Identify which cell holds the provided text, then report its (x, y) central coordinate. 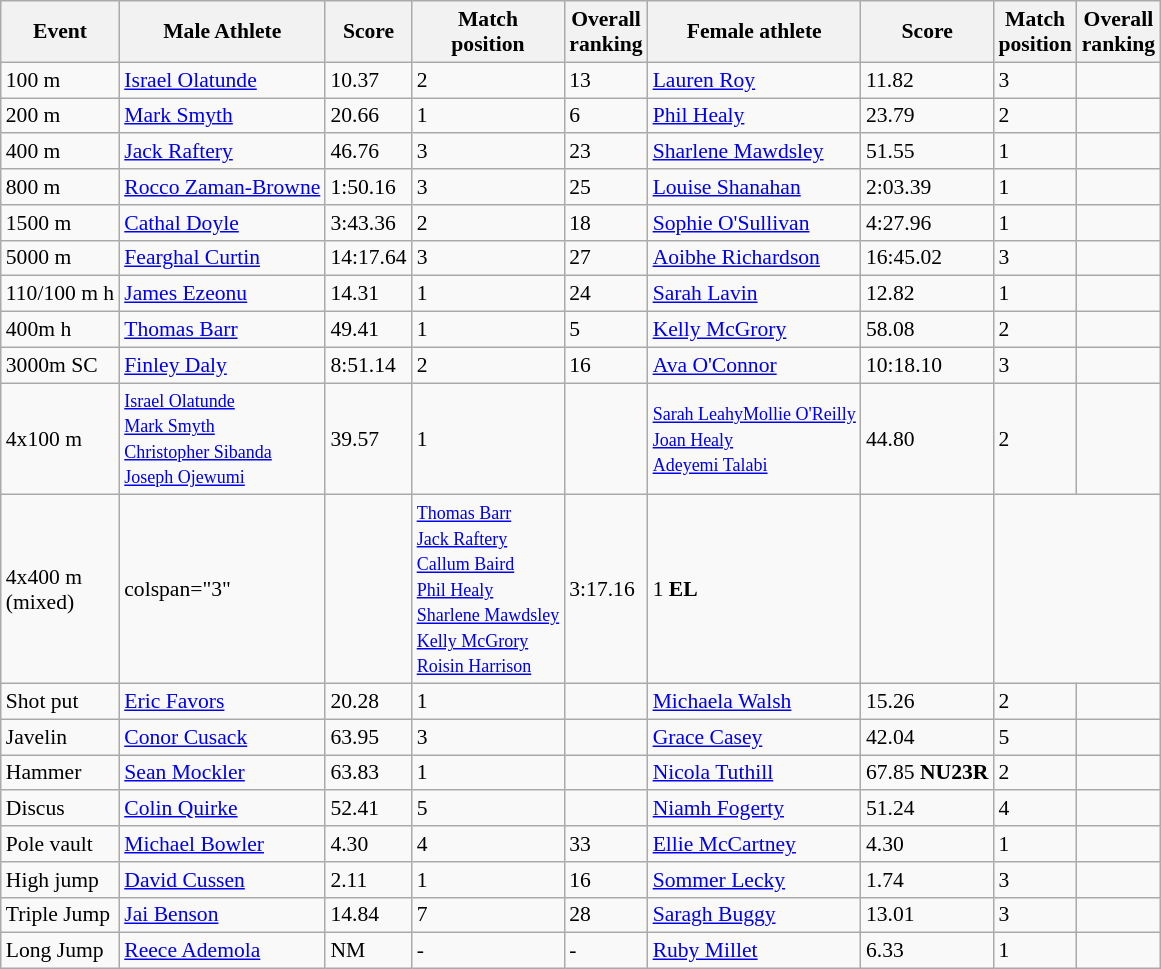
23.79 (927, 116)
13 (606, 80)
Sarah Lavin (754, 294)
Javelin (60, 737)
800 m (60, 187)
14:17.64 (368, 258)
12.82 (927, 294)
10:18.10 (927, 365)
63.95 (368, 737)
16:45.02 (927, 258)
Sophie O'Sullivan (754, 223)
10.37 (368, 80)
6.33 (927, 951)
Conor Cusack (222, 737)
28 (606, 915)
Female athlete (754, 32)
110/100 m h (60, 294)
Sean Mockler (222, 773)
39.57 (368, 439)
67.85 NU23R (927, 773)
Discus (60, 809)
Lauren Roy (754, 80)
Fearghal Curtin (222, 258)
James Ezeonu (222, 294)
Reece Ademola (222, 951)
3:17.16 (606, 590)
Mark Smyth (222, 116)
2:03.39 (927, 187)
Sommer Lecky (754, 880)
58.08 (927, 330)
Jack Raftery (222, 152)
David Cussen (222, 880)
Michael Bowler (222, 844)
Sharlene Mawdsley (754, 152)
200 m (60, 116)
Phil Healy (754, 116)
11.82 (927, 80)
Israel OlatundeMark SmythChristopher SibandaJoseph Ojewumi (222, 439)
27 (606, 258)
Israel Olatunde (222, 80)
18 (606, 223)
1:50.16 (368, 187)
Ellie McCartney (754, 844)
Saragh Buggy (754, 915)
20.66 (368, 116)
5000 m (60, 258)
Male Athlete (222, 32)
4x100 m (60, 439)
2.11 (368, 880)
25 (606, 187)
Jai Benson (222, 915)
1500 m (60, 223)
400m h (60, 330)
Sarah LeahyMollie O'ReillyJoan HealyAdeyemi Talabi (754, 439)
4x400 m(mixed) (60, 590)
7 (488, 915)
Event (60, 32)
NM (368, 951)
Rocco Zaman-Browne (222, 187)
Thomas Barr (222, 330)
51.55 (927, 152)
8:51.14 (368, 365)
15.26 (927, 702)
42.04 (927, 737)
1 EL (754, 590)
33 (606, 844)
23 (606, 152)
3000m SC (60, 365)
Triple Jump (60, 915)
Grace Casey (754, 737)
52.41 (368, 809)
Kelly McGrory (754, 330)
14.31 (368, 294)
Niamh Fogerty (754, 809)
6 (606, 116)
High jump (60, 880)
Louise Shanahan (754, 187)
Ava O'Connor (754, 365)
4:27.96 (927, 223)
Hammer (60, 773)
Thomas BarrJack RafteryCallum BairdPhil HealySharlene MawdsleyKelly McGroryRoisin Harrison (488, 590)
Nicola Tuthill (754, 773)
Long Jump (60, 951)
3:43.36 (368, 223)
1.74 (927, 880)
Cathal Doyle (222, 223)
13.01 (927, 915)
Colin Quirke (222, 809)
100 m (60, 80)
Finley Daly (222, 365)
Eric Favors (222, 702)
400 m (60, 152)
14.84 (368, 915)
20.28 (368, 702)
49.41 (368, 330)
51.24 (927, 809)
Ruby Millet (754, 951)
44.80 (927, 439)
24 (606, 294)
46.76 (368, 152)
colspan="3" (222, 590)
Michaela Walsh (754, 702)
Aoibhe Richardson (754, 258)
Shot put (60, 702)
Pole vault (60, 844)
63.83 (368, 773)
